Extract the (X, Y) coordinate from the center of the cell holding the provided text.  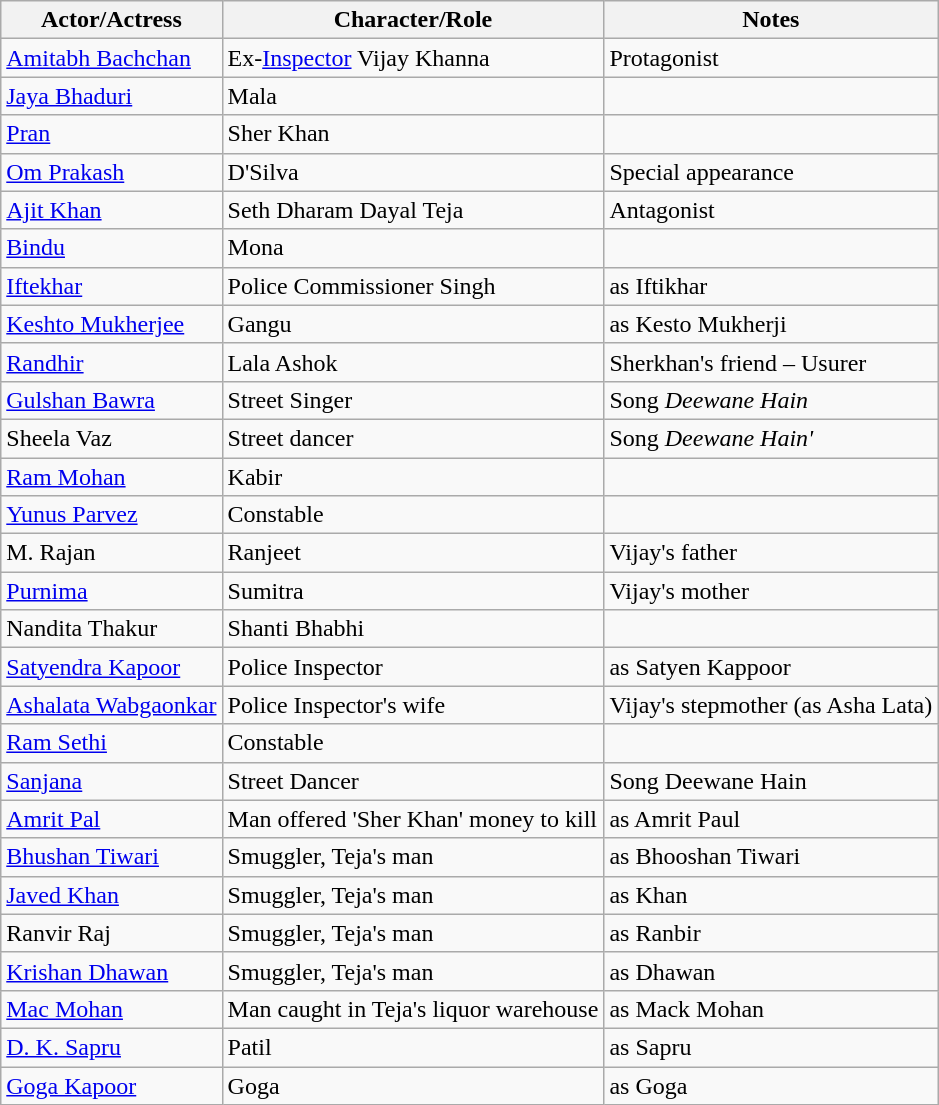
Shanti Bhabhi (413, 629)
Nandita Thakur (112, 629)
Iftekhar (112, 286)
Actor/Actress (112, 20)
Police Inspector (413, 667)
Street Singer (413, 400)
as Kesto Mukherji (771, 324)
Satyendra Kapoor (112, 667)
Keshto Mukherjee (112, 324)
D'Silva (413, 172)
Gangu (413, 324)
as Iftikhar (771, 286)
Sanjana (112, 781)
Seth Dharam Dayal Teja (413, 210)
Purnima (112, 591)
Man offered 'Sher Khan' money to kill (413, 819)
Amitabh Bachchan (112, 58)
as Amrit Paul (771, 819)
Ex-Inspector Vijay Khanna (413, 58)
Ram Sethi (112, 743)
Patil (413, 1047)
Police Commissioner Singh (413, 286)
Mona (413, 248)
Ranjeet (413, 553)
Krishan Dhawan (112, 971)
Street Dancer (413, 781)
Sher Khan (413, 134)
Song Deewane Hain' (771, 438)
Lala Ashok (413, 362)
Protagonist (771, 58)
Amrit Pal (112, 819)
Pran (112, 134)
Sheela Vaz (112, 438)
Special appearance (771, 172)
Ajit Khan (112, 210)
Mac Mohan (112, 1009)
Kabir (413, 477)
Vijay's stepmother (as Asha Lata) (771, 705)
Randhir (112, 362)
Goga Kapoor (112, 1085)
Om Prakash (112, 172)
M. Rajan (112, 553)
Bhushan Tiwari (112, 857)
Bindu (112, 248)
Character/Role (413, 20)
Gulshan Bawra (112, 400)
as Satyen Kappoor (771, 667)
Sumitra (413, 591)
as Khan (771, 895)
as Ranbir (771, 933)
Vijay's father (771, 553)
as Sapru (771, 1047)
Vijay's mother (771, 591)
Street dancer (413, 438)
as Mack Mohan (771, 1009)
D. K. Sapru (112, 1047)
Ranvir Raj (112, 933)
as Bhooshan Tiwari (771, 857)
Jaya Bhaduri (112, 96)
as Dhawan (771, 971)
Sherkhan's friend – Usurer (771, 362)
Mala (413, 96)
Antagonist (771, 210)
Police Inspector's wife (413, 705)
Notes (771, 20)
Man caught in Teja's liquor warehouse (413, 1009)
Javed Khan (112, 895)
Ram Mohan (112, 477)
Goga (413, 1085)
as Goga (771, 1085)
Yunus Parvez (112, 515)
Ashalata Wabgaonkar (112, 705)
